From the cell containing the given text, extract its center point as (X, Y) coordinate. 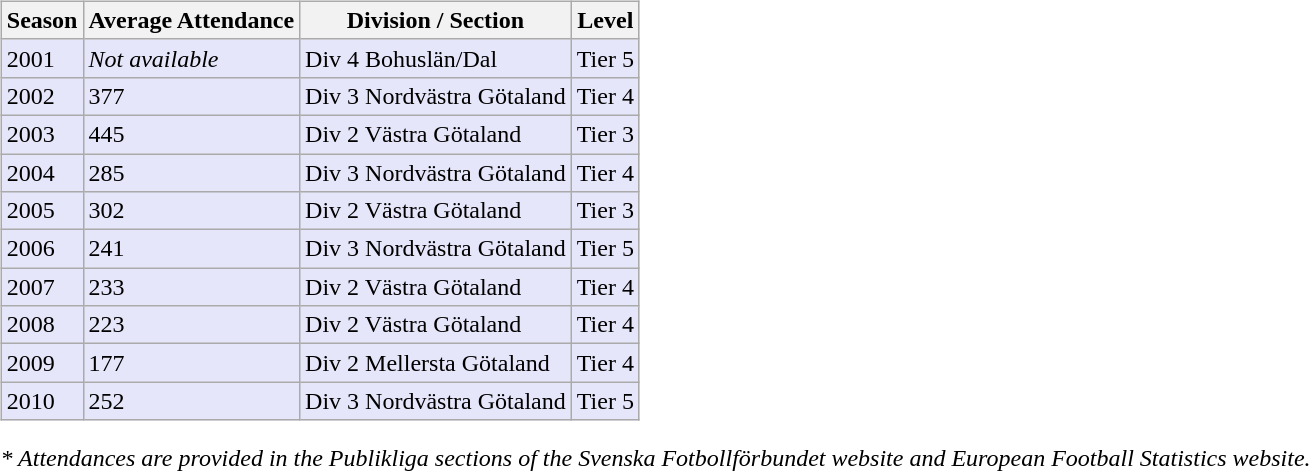
233 (192, 287)
Division / Section (436, 20)
2005 (42, 211)
241 (192, 249)
285 (192, 173)
2004 (42, 173)
Not available (192, 58)
Season (42, 20)
252 (192, 401)
2003 (42, 134)
Div 2 Mellersta Götaland (436, 363)
2009 (42, 363)
177 (192, 363)
2010 (42, 401)
2002 (42, 96)
377 (192, 96)
2008 (42, 325)
2001 (42, 58)
2007 (42, 287)
2006 (42, 249)
223 (192, 325)
Div 4 Bohuslän/Dal (436, 58)
302 (192, 211)
Average Attendance (192, 20)
445 (192, 134)
Level (605, 20)
